Find where the given text appears and provide that cell's center as (x, y) coordinate. 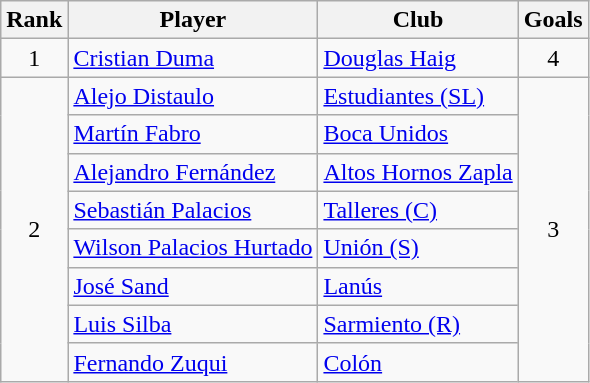
Estudiantes (SL) (418, 96)
Sarmiento (R) (418, 324)
Goals (553, 20)
Fernando Zuqui (193, 362)
Club (418, 20)
2 (34, 229)
Colón (418, 362)
Player (193, 20)
José Sand (193, 286)
Wilson Palacios Hurtado (193, 248)
Sebastián Palacios (193, 210)
Alejo Distaulo (193, 96)
Boca Unidos (418, 134)
Martín Fabro (193, 134)
1 (34, 58)
Talleres (C) (418, 210)
Alejandro Fernández (193, 172)
Douglas Haig (418, 58)
Cristian Duma (193, 58)
Altos Hornos Zapla (418, 172)
Unión (S) (418, 248)
Rank (34, 20)
4 (553, 58)
3 (553, 229)
Lanús (418, 286)
Luis Silba (193, 324)
